Return (X, Y) of the center of cell containing provided text 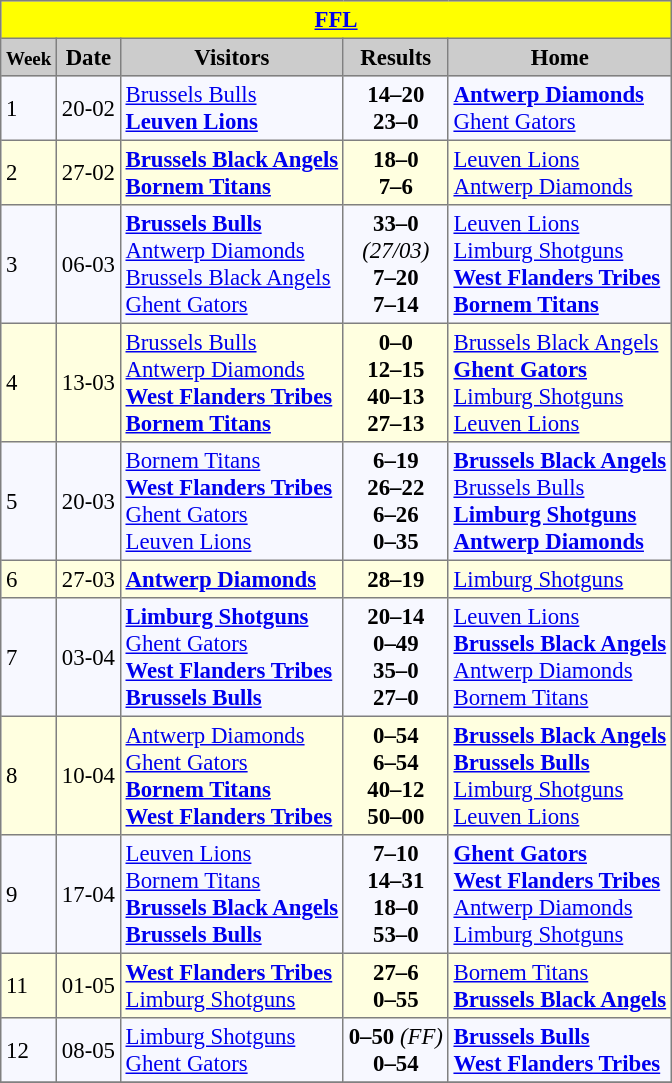
0–50 (FF) 0–54 (396, 1050)
Leuven Lions Limburg Shotguns West Flanders Tribes Bornem Titans (560, 264)
Brussels Black Angels Bornem Titans (232, 172)
18–0 7–6 (396, 172)
0–54 6–54 40–12 50–00 (396, 775)
Brussels Black Angels Ghent Gators Limburg Shotguns Leuven Lions (560, 382)
12 (29, 1050)
Limburg Shotguns Ghent Gators (232, 1050)
7 (29, 657)
06-03 (89, 264)
27–6 0–55 (396, 985)
28–19 (396, 579)
Brussels Black Angels Brussels Bulls Limburg Shotguns Antwerp Diamonds (560, 501)
Bornem Titans West Flanders Tribes Ghent Gators Leuven Lions (232, 501)
33–0 (27/03) 7–20 7–14 (396, 264)
27-03 (89, 579)
01-05 (89, 985)
Antwerp Diamonds (232, 579)
6–19 26–22 6–26 0–35 (396, 501)
08-05 (89, 1050)
2 (29, 172)
4 (29, 382)
Brussels Black Angels Brussels Bulls Limburg Shotguns Leuven Lions (560, 775)
03-04 (89, 657)
Antwerp Diamonds Ghent Gators (560, 108)
Bornem Titans Brussels Black Angels (560, 985)
17-04 (89, 894)
Brussels Bulls Leuven Lions (232, 108)
6 (29, 579)
Leuven Lions Bornem Titans Brussels Black Angels Brussels Bulls (232, 894)
20–14 0–49 35–0 27–0 (396, 657)
3 (29, 264)
Leuven Lions Antwerp Diamonds (560, 172)
14–20 23–0 (396, 108)
5 (29, 501)
West Flanders Tribes Limburg Shotguns (232, 985)
Date (89, 57)
7–10 14–31 18–0 53–0 (396, 894)
Results (396, 57)
Limburg Shotguns Ghent Gators West Flanders Tribes Brussels Bulls (232, 657)
Limburg Shotguns (560, 579)
0–0 12–15 40–13 27–13 (396, 382)
1 (29, 108)
20-03 (89, 501)
20-02 (89, 108)
Leuven Lions Brussels Black Angels Antwerp Diamonds Bornem Titans (560, 657)
FFL (336, 20)
Home (560, 57)
13-03 (89, 382)
Visitors (232, 57)
27-02 (89, 172)
Brussels Bulls West Flanders Tribes (560, 1050)
Ghent Gators West Flanders Tribes Antwerp Diamonds Limburg Shotguns (560, 894)
Brussels Bulls Antwerp Diamonds Brussels Black Angels Ghent Gators (232, 264)
Week (29, 57)
Brussels Bulls Antwerp Diamonds West Flanders Tribes Bornem Titans (232, 382)
Antwerp Diamonds Ghent Gators Bornem Titans West Flanders Tribes (232, 775)
9 (29, 894)
10-04 (89, 775)
8 (29, 775)
11 (29, 985)
